Pinpoint the cell where the given text exists, returning its (x, y) midpoint coordinate. 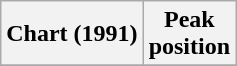
Peakposition (189, 34)
Chart (1991) (72, 34)
